For the text-containing cell, return its midpoint in [X, Y] coordinate format. 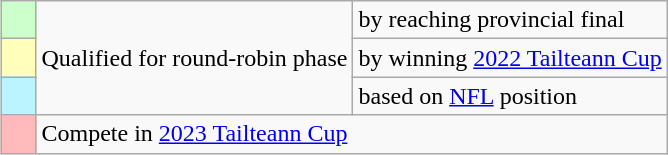
Compete in 2023 Tailteann Cup [352, 134]
by reaching provincial final [510, 20]
by winning 2022 Tailteann Cup [510, 58]
Qualified for round-robin phase [194, 58]
based on NFL position [510, 96]
